Capture the cell that displays the provided text and extract its (X, Y) central coordinate. 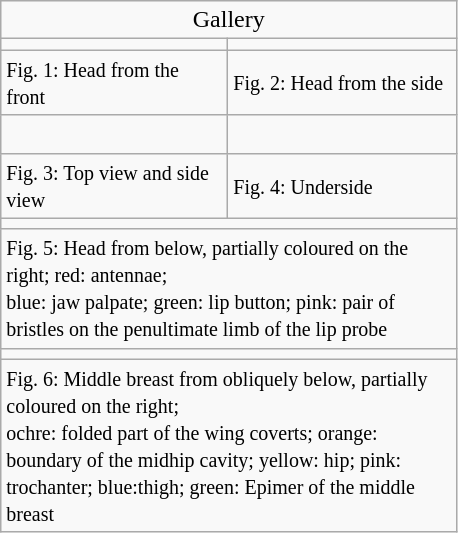
Gallery (229, 20)
Fig. 2: Head from the side (342, 82)
Fig. 1: Head from the front (114, 82)
Fig. 4: Underside (342, 186)
Fig. 3: Top view and side view (114, 186)
